Return [x, y] of the center of cell containing provided text 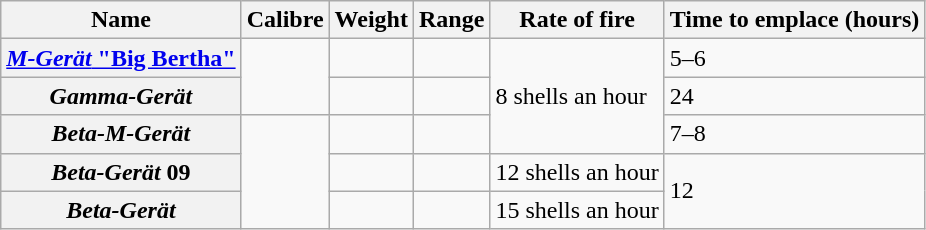
Beta-M-Gerät [121, 134]
M-Gerät "Big Bertha" [121, 58]
24 [794, 96]
12 [794, 191]
12 shells an hour [577, 172]
Calibre [285, 20]
Gamma-Gerät [121, 96]
7–8 [794, 134]
8 shells an hour [577, 96]
Weight [371, 20]
Time to emplace (hours) [794, 20]
15 shells an hour [577, 210]
Name [121, 20]
Beta-Gerät [121, 210]
Beta-Gerät 09 [121, 172]
Rate of fire [577, 20]
5–6 [794, 58]
Range [451, 20]
